Locate the cell with the specified text and output its (x, y) center coordinate. 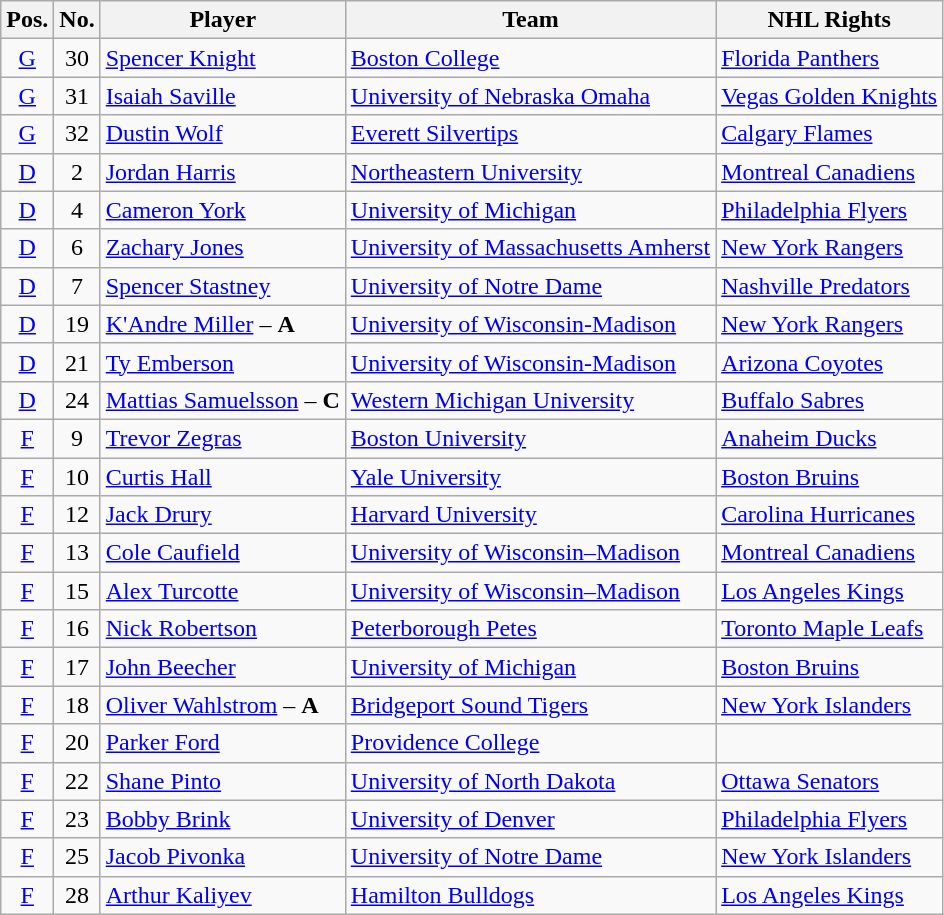
Jordan Harris (222, 172)
Player (222, 20)
28 (77, 895)
Florida Panthers (830, 58)
31 (77, 96)
Anaheim Ducks (830, 438)
25 (77, 857)
Boston College (530, 58)
12 (77, 515)
15 (77, 591)
University of Nebraska Omaha (530, 96)
Oliver Wahlstrom – A (222, 705)
University of North Dakota (530, 781)
Western Michigan University (530, 400)
No. (77, 20)
Nashville Predators (830, 286)
10 (77, 477)
Shane Pinto (222, 781)
University of Massachusetts Amherst (530, 248)
Trevor Zegras (222, 438)
Dustin Wolf (222, 134)
Providence College (530, 743)
6 (77, 248)
Arthur Kaliyev (222, 895)
Hamilton Bulldogs (530, 895)
Spencer Knight (222, 58)
17 (77, 667)
19 (77, 324)
13 (77, 553)
Vegas Golden Knights (830, 96)
4 (77, 210)
Yale University (530, 477)
32 (77, 134)
Pos. (28, 20)
Toronto Maple Leafs (830, 629)
Northeastern University (530, 172)
Calgary Flames (830, 134)
Jack Drury (222, 515)
Isaiah Saville (222, 96)
John Beecher (222, 667)
Bridgeport Sound Tigers (530, 705)
Buffalo Sabres (830, 400)
Curtis Hall (222, 477)
Bobby Brink (222, 819)
Alex Turcotte (222, 591)
Zachary Jones (222, 248)
Cole Caufield (222, 553)
24 (77, 400)
Carolina Hurricanes (830, 515)
Arizona Coyotes (830, 362)
Ottawa Senators (830, 781)
Cameron York (222, 210)
23 (77, 819)
22 (77, 781)
Ty Emberson (222, 362)
NHL Rights (830, 20)
K'Andre Miller – A (222, 324)
2 (77, 172)
21 (77, 362)
30 (77, 58)
Harvard University (530, 515)
9 (77, 438)
Nick Robertson (222, 629)
Team (530, 20)
Peterborough Petes (530, 629)
Everett Silvertips (530, 134)
Boston University (530, 438)
Mattias Samuelsson – C (222, 400)
Parker Ford (222, 743)
20 (77, 743)
18 (77, 705)
Spencer Stastney (222, 286)
University of Denver (530, 819)
Jacob Pivonka (222, 857)
16 (77, 629)
7 (77, 286)
